Determine the (X, Y) coordinate at the center of the cell enclosing the given text.  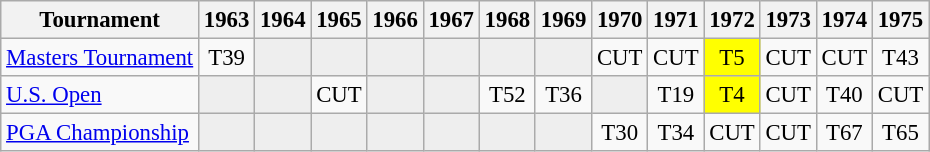
U.S. Open (100, 95)
Tournament (100, 20)
Masters Tournament (100, 58)
1963 (227, 20)
T43 (900, 58)
T30 (620, 133)
1973 (788, 20)
1971 (676, 20)
T5 (732, 58)
T40 (844, 95)
T65 (900, 133)
1964 (283, 20)
1972 (732, 20)
T52 (507, 95)
T19 (676, 95)
1975 (900, 20)
1965 (339, 20)
T34 (676, 133)
1974 (844, 20)
T36 (563, 95)
1966 (395, 20)
1970 (620, 20)
PGA Championship (100, 133)
1969 (563, 20)
T67 (844, 133)
1968 (507, 20)
T39 (227, 58)
1967 (451, 20)
T4 (732, 95)
